Provide the (X, Y) coordinate of the cell's center where the given text is located.  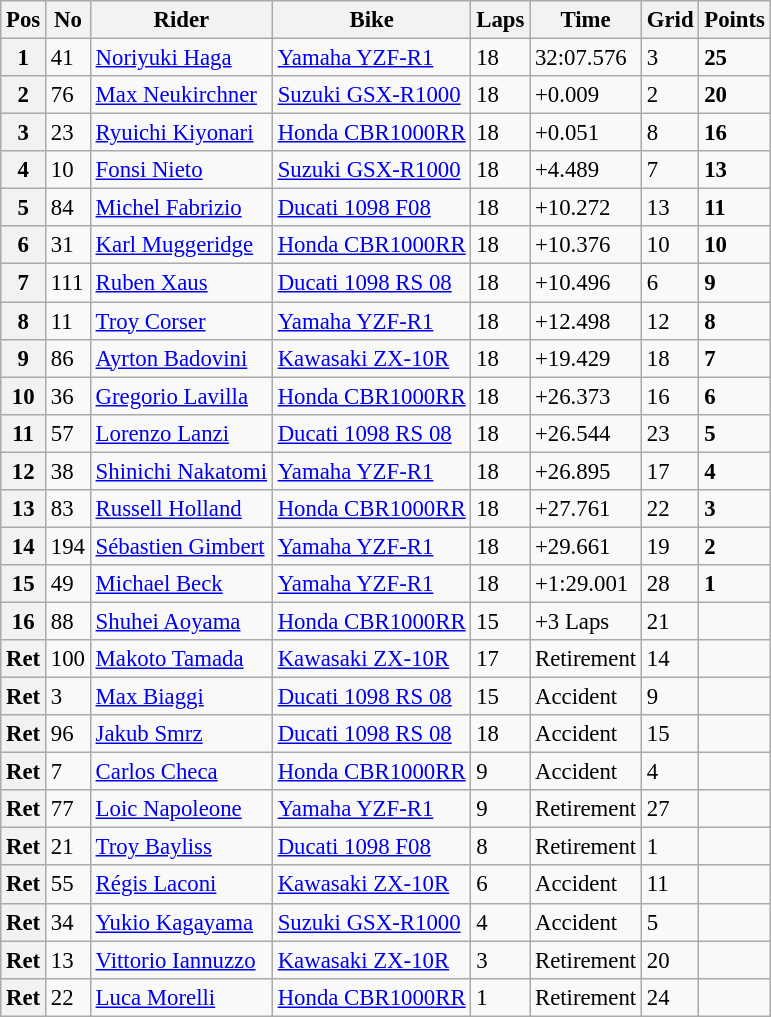
Carlos Checa (181, 772)
111 (68, 283)
34 (68, 922)
Makoto Tamada (181, 659)
Rider (181, 20)
Noriyuki Haga (181, 58)
Pos (24, 20)
Michel Fabrizio (181, 208)
32:07.576 (586, 58)
Yukio Kagayama (181, 922)
Ryuichi Kiyonari (181, 133)
+3 Laps (586, 621)
+0.009 (586, 95)
100 (68, 659)
55 (68, 885)
Lorenzo Lanzi (181, 433)
+10.272 (586, 208)
Loic Napoleone (181, 809)
Karl Muggeridge (181, 245)
+0.051 (586, 133)
Shuhei Aoyama (181, 621)
+19.429 (586, 358)
+10.496 (586, 283)
+4.489 (586, 170)
Sébastien Gimbert (181, 546)
+29.661 (586, 546)
25 (734, 58)
+26.544 (586, 433)
24 (670, 997)
+26.895 (586, 471)
+10.376 (586, 245)
31 (68, 245)
Jakub Smrz (181, 734)
Fonsi Nieto (181, 170)
83 (68, 509)
19 (670, 546)
194 (68, 546)
Ruben Xaus (181, 283)
Régis Laconi (181, 885)
Vittorio Iannuzzo (181, 960)
76 (68, 95)
49 (68, 584)
Troy Bayliss (181, 847)
Bike (372, 20)
Points (734, 20)
Max Biaggi (181, 697)
+1:29.001 (586, 584)
28 (670, 584)
Russell Holland (181, 509)
27 (670, 809)
36 (68, 396)
77 (68, 809)
41 (68, 58)
Max Neukirchner (181, 95)
84 (68, 208)
+12.498 (586, 321)
38 (68, 471)
96 (68, 734)
Time (586, 20)
+26.373 (586, 396)
Shinichi Nakatomi (181, 471)
Grid (670, 20)
Ayrton Badovini (181, 358)
Michael Beck (181, 584)
+27.761 (586, 509)
No (68, 20)
88 (68, 621)
57 (68, 433)
Luca Morelli (181, 997)
Laps (500, 20)
Troy Corser (181, 321)
Gregorio Lavilla (181, 396)
86 (68, 358)
